Identify which cell holds the provided text, then report its (X, Y) central coordinate. 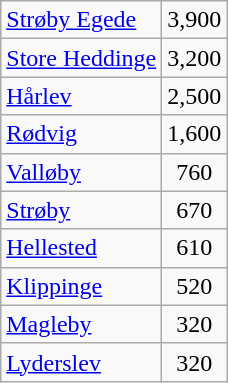
Strøby Egede (82, 20)
Lyderslev (82, 362)
Valløby (82, 172)
3,900 (194, 20)
Klippinge (82, 286)
760 (194, 172)
Strøby (82, 210)
3,200 (194, 58)
Hårlev (82, 96)
Magleby (82, 324)
520 (194, 286)
Store Heddinge (82, 58)
Rødvig (82, 134)
2,500 (194, 96)
Hellested (82, 248)
1,600 (194, 134)
610 (194, 248)
670 (194, 210)
